Find where the given text appears and provide that cell's center as [x, y] coordinate. 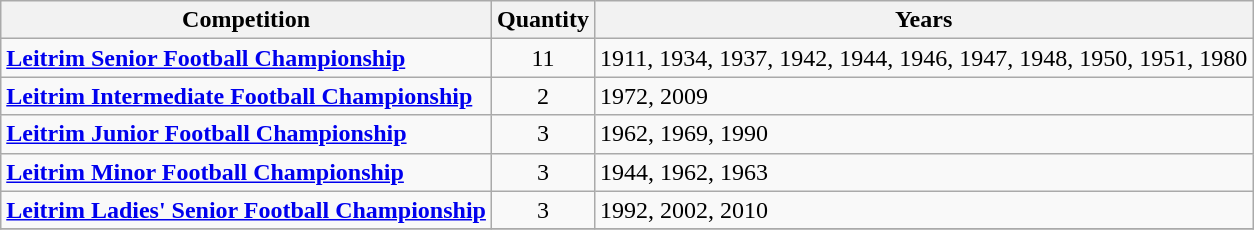
1972, 2009 [924, 96]
Leitrim Minor Football Championship [246, 172]
Years [924, 20]
1992, 2002, 2010 [924, 210]
Quantity [542, 20]
11 [542, 58]
Leitrim Intermediate Football Championship [246, 96]
Leitrim Junior Football Championship [246, 134]
1962, 1969, 1990 [924, 134]
Leitrim Ladies' Senior Football Championship [246, 210]
1944, 1962, 1963 [924, 172]
2 [542, 96]
1911, 1934, 1937, 1942, 1944, 1946, 1947, 1948, 1950, 1951, 1980 [924, 58]
Leitrim Senior Football Championship [246, 58]
Competition [246, 20]
